Detect which cell encompasses the target text, then output its (X, Y) center coordinate. 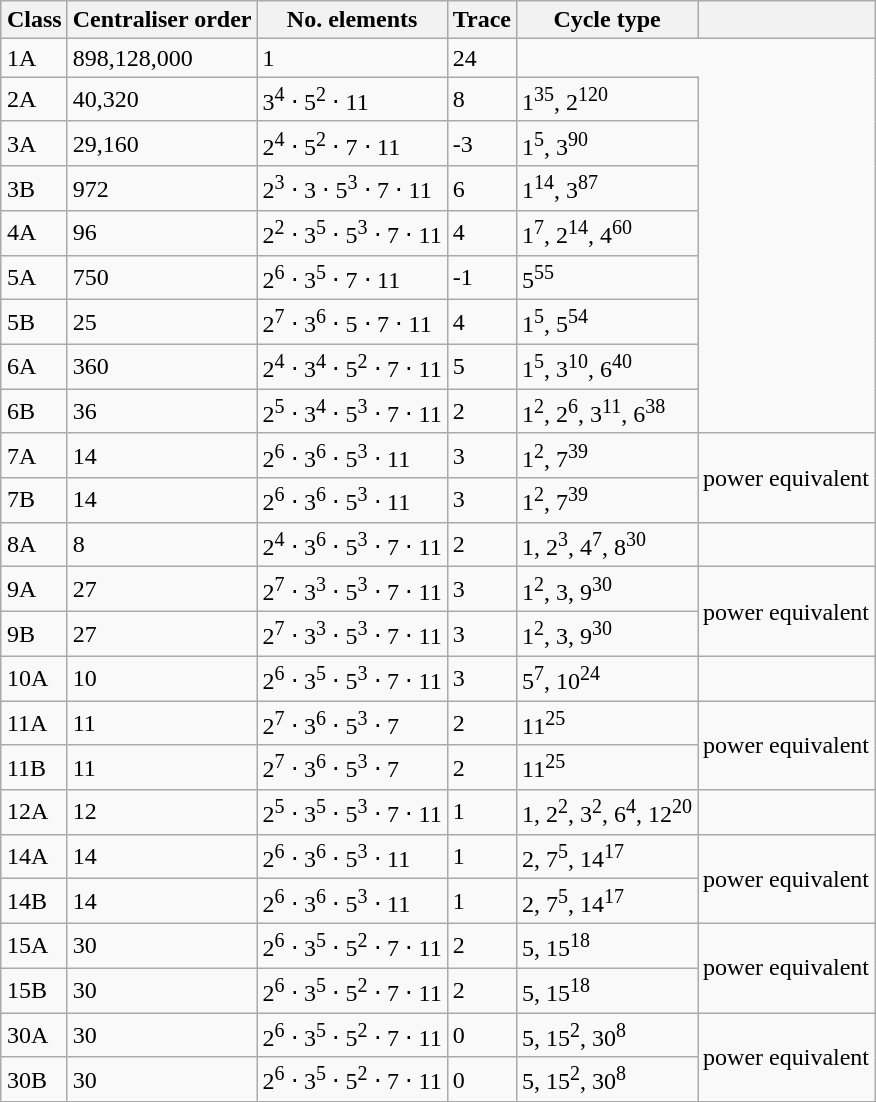
26 ⋅ 35 ⋅ 7 ⋅ 11 (352, 278)
114, 387 (606, 188)
8A (34, 544)
11B (34, 768)
No. elements (352, 20)
1, 23, 47, 830 (606, 544)
12A (34, 812)
750 (162, 278)
25 ⋅ 34 ⋅ 53 ⋅ 7 ⋅ 11 (352, 412)
5 (482, 366)
4A (34, 234)
1A (34, 58)
24 ⋅ 36 ⋅ 53 ⋅ 7 ⋅ 11 (352, 544)
-3 (482, 144)
15, 310, 640 (606, 366)
34 ⋅ 52 ⋅ 11 (352, 100)
26 ⋅ 35 ⋅ 53 ⋅ 7 ⋅ 11 (352, 678)
29,160 (162, 144)
12 (162, 812)
5A (34, 278)
27 ⋅ 36 ⋅ 5 ⋅ 7 ⋅ 11 (352, 322)
7B (34, 500)
12, 26, 311, 638 (606, 412)
3B (34, 188)
Trace (482, 20)
Class (34, 20)
15, 390 (606, 144)
96 (162, 234)
Centraliser order (162, 20)
9A (34, 590)
5B (34, 322)
6A (34, 366)
25 (162, 322)
15, 554 (606, 322)
555 (606, 278)
3A (34, 144)
-1 (482, 278)
898,128,000 (162, 58)
23 ⋅ 3 ⋅ 53 ⋅ 7 ⋅ 11 (352, 188)
10A (34, 678)
24 ⋅ 52 ⋅ 7 ⋅ 11 (352, 144)
14A (34, 856)
15A (34, 946)
972 (162, 188)
7A (34, 456)
40,320 (162, 100)
30A (34, 1036)
25 ⋅ 35 ⋅ 53 ⋅ 7 ⋅ 11 (352, 812)
11A (34, 724)
15B (34, 990)
135, 2120 (606, 100)
22 ⋅ 35 ⋅ 53 ⋅ 7 ⋅ 11 (352, 234)
9B (34, 634)
17, 214, 460 (606, 234)
24 ⋅ 34 ⋅ 52 ⋅ 7 ⋅ 11 (352, 366)
Cycle type (606, 20)
57, 1024 (606, 678)
6 (482, 188)
30B (34, 1080)
360 (162, 366)
14B (34, 902)
10 (162, 678)
1, 22, 32, 64, 1220 (606, 812)
36 (162, 412)
2A (34, 100)
6B (34, 412)
24 (482, 58)
